Extract the (x, y) coordinate from the center of the cell holding the provided text.  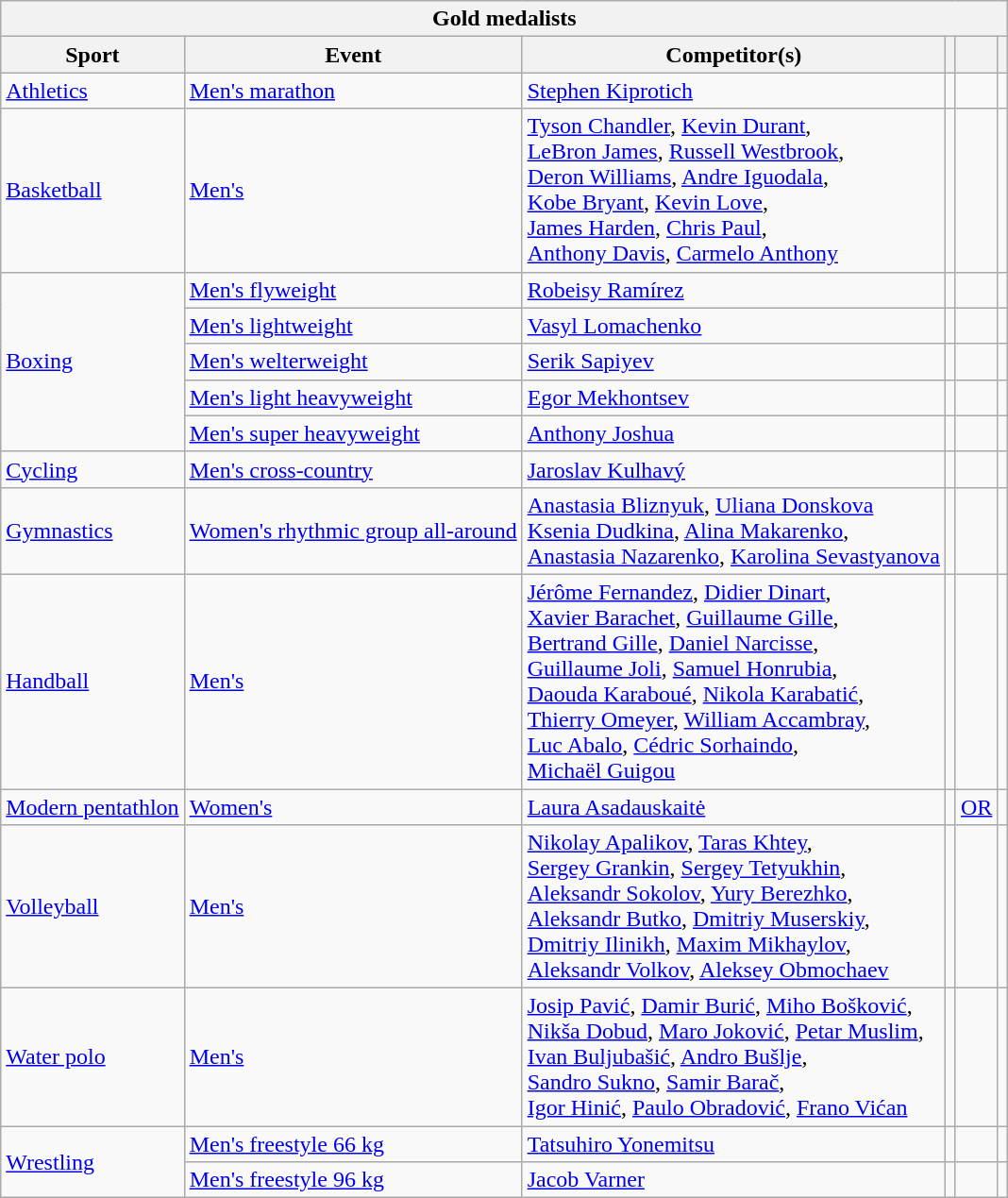
Anastasia Bliznyuk, Uliana DonskovaKsenia Dudkina, Alina Makarenko,Anastasia Nazarenko, Karolina Sevastyanova (733, 531)
Men's cross-country (353, 469)
Jaroslav Kulhavý (733, 469)
Robeisy Ramírez (733, 290)
Men's lightweight (353, 326)
Jacob Varner (733, 1180)
Event (353, 55)
Men's freestyle 66 kg (353, 1144)
Anthony Joshua (733, 433)
Gymnastics (92, 531)
Women's (353, 807)
Women's rhythmic group all-around (353, 531)
Competitor(s) (733, 55)
Egor Mekhontsev (733, 397)
Handball (92, 682)
Serik Sapiyev (733, 362)
Water polo (92, 1057)
Wrestling (92, 1162)
Men's freestyle 96 kg (353, 1180)
Stephen Kiprotich (733, 91)
Tatsuhiro Yonemitsu (733, 1144)
Basketball (92, 191)
Gold medalists (504, 19)
Volleyball (92, 906)
Athletics (92, 91)
Cycling (92, 469)
OR (976, 807)
Men's light heavyweight (353, 397)
Boxing (92, 362)
Laura Asadauskaitė (733, 807)
Men's super heavyweight (353, 433)
Modern pentathlon (92, 807)
Men's marathon (353, 91)
Vasyl Lomachenko (733, 326)
Sport (92, 55)
Men's flyweight (353, 290)
Men's welterweight (353, 362)
